From the cell containing the given text, extract its center point as [X, Y] coordinate. 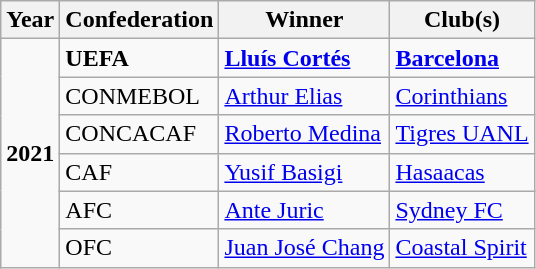
OFC [140, 248]
Sydney FC [462, 210]
AFC [140, 210]
Coastal Spirit [462, 248]
Roberto Medina [304, 134]
Confederation [140, 20]
Winner [304, 20]
Yusif Basigi [304, 172]
Barcelona [462, 58]
Ante Juric [304, 210]
CAF [140, 172]
Year [30, 20]
Arthur Elias [304, 96]
Club(s) [462, 20]
Lluís Cortés [304, 58]
Hasaacas [462, 172]
2021 [30, 153]
UEFA [140, 58]
Corinthians [462, 96]
Juan José Chang [304, 248]
Tigres UANL [462, 134]
CONMEBOL [140, 96]
CONCACAF [140, 134]
